Output the [x, y] coordinate of the center of the cell containing the given text.  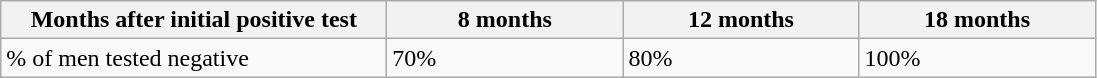
% of men tested negative [194, 58]
18 months [977, 20]
12 months [741, 20]
8 months [505, 20]
70% [505, 58]
Months after initial positive test [194, 20]
80% [741, 58]
100% [977, 58]
